Find where the given text appears and provide that cell's center as [X, Y] coordinate. 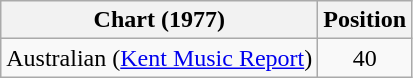
40 [365, 58]
Position [365, 20]
Australian (Kent Music Report) [160, 58]
Chart (1977) [160, 20]
